Scan for the cell matching the given text and deliver its (x, y) coordinate at center. 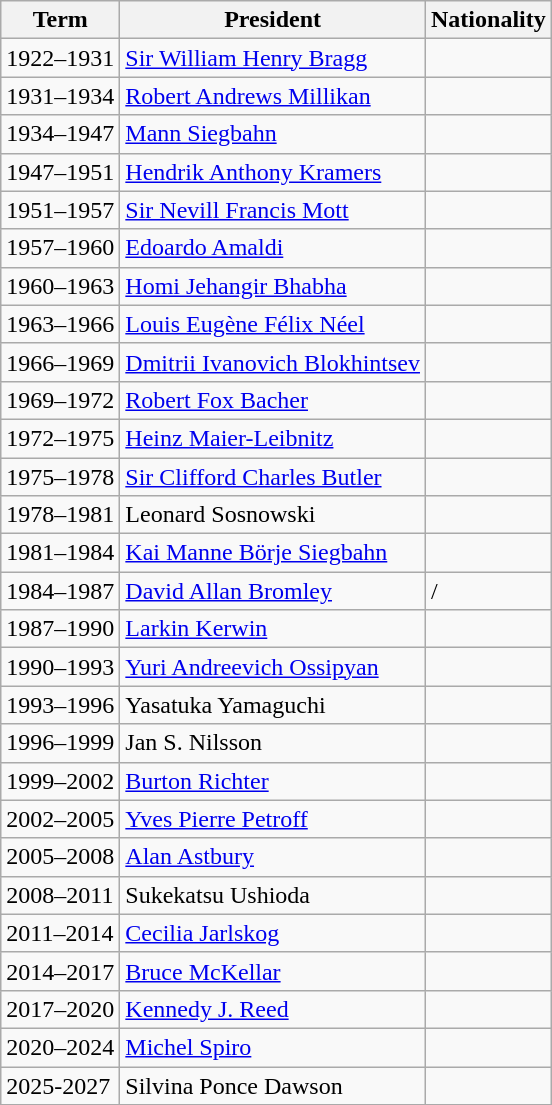
Bruce McKellar (273, 971)
1966–1969 (60, 362)
Louis Eugène Félix Néel (273, 324)
1981–1984 (60, 553)
Alan Astbury (273, 857)
1960–1963 (60, 286)
Sir Clifford Charles Butler (273, 477)
Sukekatsu Ushioda (273, 895)
2008–2011 (60, 895)
1951–1957 (60, 210)
Leonard Sosnowski (273, 515)
Larkin Kerwin (273, 629)
Robert Andrews Millikan (273, 96)
1990–1993 (60, 667)
1957–1960 (60, 248)
Sir Nevill Francis Mott (273, 210)
Silvina Ponce Dawson (273, 1085)
1978–1981 (60, 515)
Edoardo Amaldi (273, 248)
1993–1996 (60, 705)
Jan S. Nilsson (273, 743)
1972–1975 (60, 438)
Michel Spiro (273, 1047)
2020–2024 (60, 1047)
1975–1978 (60, 477)
1969–1972 (60, 400)
Robert Fox Bacher (273, 400)
1999–2002 (60, 781)
Nationality (489, 20)
David Allan Bromley (273, 591)
Homi Jehangir Bhabha (273, 286)
1987–1990 (60, 629)
1934–1947 (60, 134)
Yasatuka Yamaguchi (273, 705)
Yves Pierre Petroff (273, 819)
Mann Siegbahn (273, 134)
2011–2014 (60, 933)
Dmitrii Ivanovich Blokhintsev (273, 362)
Hendrik Anthony Kramers (273, 172)
2025-2027 (60, 1085)
Cecilia Jarlskog (273, 933)
1922–1931 (60, 58)
2005–2008 (60, 857)
1984–1987 (60, 591)
2017–2020 (60, 1009)
Heinz Maier-Leibnitz (273, 438)
/ (489, 591)
Kai Manne Börje Siegbahn (273, 553)
President (273, 20)
1963–1966 (60, 324)
Sir William Henry Bragg (273, 58)
Burton Richter (273, 781)
Term (60, 20)
Yuri Andreevich Ossipyan (273, 667)
2002–2005 (60, 819)
1996–1999 (60, 743)
Kennedy J. Reed (273, 1009)
1947–1951 (60, 172)
1931–1934 (60, 96)
2014–2017 (60, 971)
